Detect which cell encompasses the target text, then output its [X, Y] center coordinate. 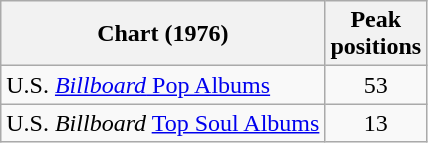
53 [376, 85]
U.S. Billboard Top Soul Albums [163, 123]
Chart (1976) [163, 34]
Peakpositions [376, 34]
U.S. Billboard Pop Albums [163, 85]
13 [376, 123]
